Scan for the cell matching the given text and deliver its (x, y) coordinate at center. 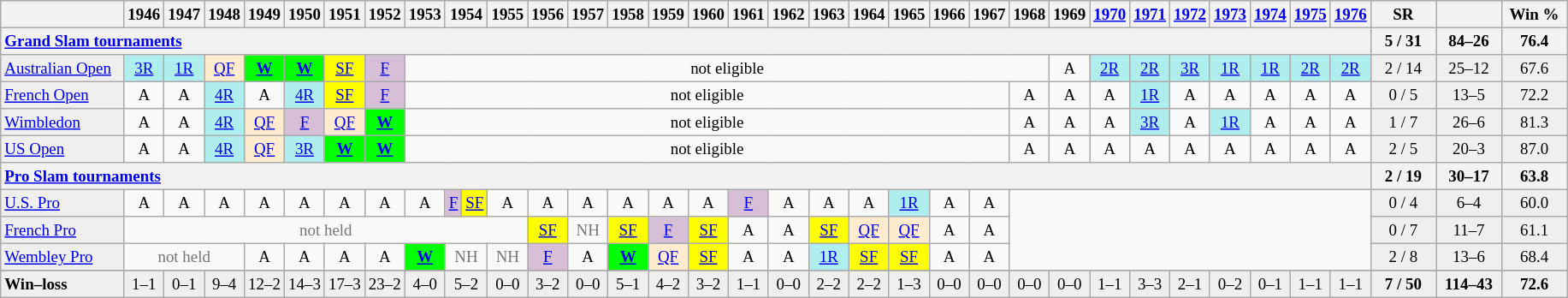
114–43 (1470, 284)
13–5 (1470, 95)
12–2 (265, 284)
72.2 (1535, 95)
5–2 (466, 284)
1963 (828, 14)
20–3 (1470, 149)
1966 (950, 14)
French Open (62, 95)
1952 (385, 14)
0 / 7 (1403, 230)
1974 (1269, 14)
6–4 (1470, 203)
Grand Slam tournaments (686, 41)
11–7 (1470, 230)
Australian Open (62, 68)
French Pro (62, 230)
1976 (1350, 14)
25–12 (1470, 68)
1975 (1311, 14)
30–17 (1470, 176)
1961 (748, 14)
0–2 (1230, 284)
17–3 (344, 284)
1955 (508, 14)
1967 (989, 14)
1959 (669, 14)
1954 (466, 14)
1973 (1230, 14)
U.S. Pro (62, 203)
1953 (424, 14)
81.3 (1535, 122)
Wimbledon (62, 122)
1964 (869, 14)
1962 (789, 14)
1971 (1150, 14)
1969 (1069, 14)
1957 (589, 14)
9–4 (224, 284)
1949 (265, 14)
1956 (547, 14)
2–1 (1191, 284)
1960 (708, 14)
0 / 5 (1403, 95)
2 / 19 (1403, 176)
Wembley Pro (62, 257)
4–0 (424, 284)
1950 (305, 14)
68.4 (1535, 257)
26–6 (1470, 122)
1968 (1030, 14)
4–2 (669, 284)
2 / 14 (1403, 68)
Win–loss (62, 284)
67.6 (1535, 68)
Win % (1535, 14)
1965 (908, 14)
3–3 (1150, 284)
60.0 (1535, 203)
76.4 (1535, 41)
87.0 (1535, 149)
US Open (62, 149)
SR (1403, 14)
0 / 4 (1403, 203)
Pro Slam tournaments (686, 176)
1946 (144, 14)
72.6 (1535, 284)
5–1 (628, 284)
1947 (185, 14)
2 / 5 (1403, 149)
13–6 (1470, 257)
5 / 31 (1403, 41)
1951 (344, 14)
1970 (1110, 14)
1948 (224, 14)
1958 (628, 14)
63.8 (1535, 176)
2 / 8 (1403, 257)
84–26 (1470, 41)
61.1 (1535, 230)
1972 (1191, 14)
7 / 50 (1403, 284)
14–3 (305, 284)
23–2 (385, 284)
1 / 7 (1403, 122)
1–3 (908, 284)
